Search for the cell housing the specified text and yield its (X, Y) center coordinate. 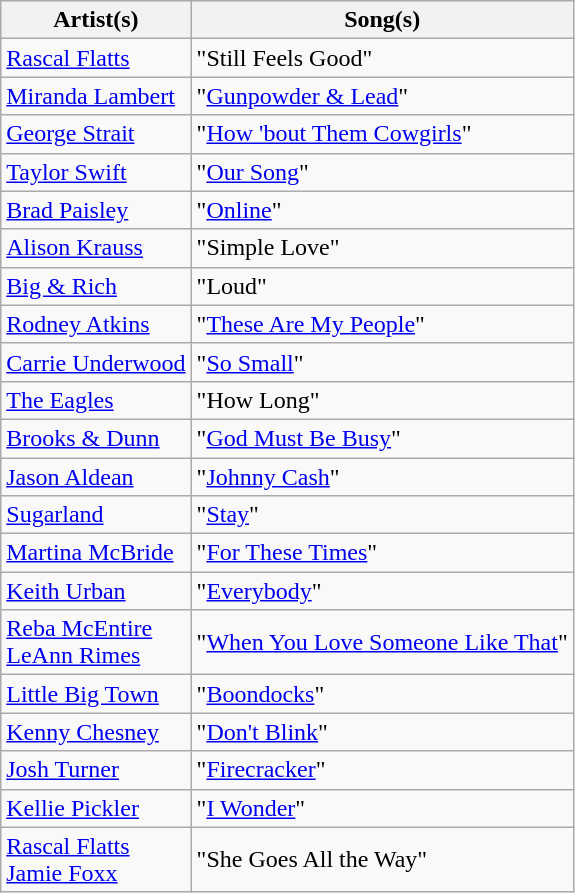
George Strait (96, 134)
Kellie Pickler (96, 808)
Rodney Atkins (96, 324)
Jason Aldean (96, 477)
"Loud" (382, 286)
Josh Turner (96, 770)
"Firecracker" (382, 770)
Keith Urban (96, 591)
Brad Paisley (96, 210)
"So Small" (382, 362)
Miranda Lambert (96, 96)
Reba McEntireLeAnn Rimes (96, 642)
Sugarland (96, 515)
"How 'bout Them Cowgirls" (382, 134)
Alison Krauss (96, 248)
"When You Love Someone Like That" (382, 642)
"Boondocks" (382, 694)
"Online" (382, 210)
"Our Song" (382, 172)
Kenny Chesney (96, 732)
"For These Times" (382, 553)
"God Must Be Busy" (382, 438)
"Johnny Cash" (382, 477)
Martina McBride (96, 553)
"Gunpowder & Lead" (382, 96)
"Don't Blink" (382, 732)
"These Are My People" (382, 324)
"Still Feels Good" (382, 58)
Song(s) (382, 20)
Artist(s) (96, 20)
Little Big Town (96, 694)
Rascal Flatts (96, 58)
"Stay" (382, 515)
Rascal FlattsJamie Foxx (96, 860)
"She Goes All the Way" (382, 860)
"Everybody" (382, 591)
Brooks & Dunn (96, 438)
Big & Rich (96, 286)
"How Long" (382, 400)
Taylor Swift (96, 172)
"Simple Love" (382, 248)
Carrie Underwood (96, 362)
The Eagles (96, 400)
"I Wonder" (382, 808)
